Find where the given text appears and provide that cell's center as [X, Y] coordinate. 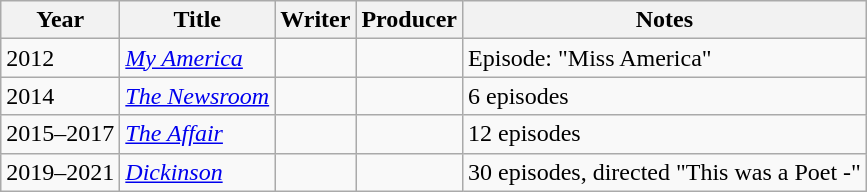
30 episodes, directed "This was a Poet -" [665, 172]
Dickinson [198, 172]
12 episodes [665, 134]
Producer [410, 20]
2014 [60, 96]
2015–2017 [60, 134]
2012 [60, 58]
The Affair [198, 134]
Year [60, 20]
2019–2021 [60, 172]
Writer [316, 20]
The Newsroom [198, 96]
My America [198, 58]
6 episodes [665, 96]
Notes [665, 20]
Title [198, 20]
Episode: "Miss America" [665, 58]
